From the cell containing the given text, extract its center point as [x, y] coordinate. 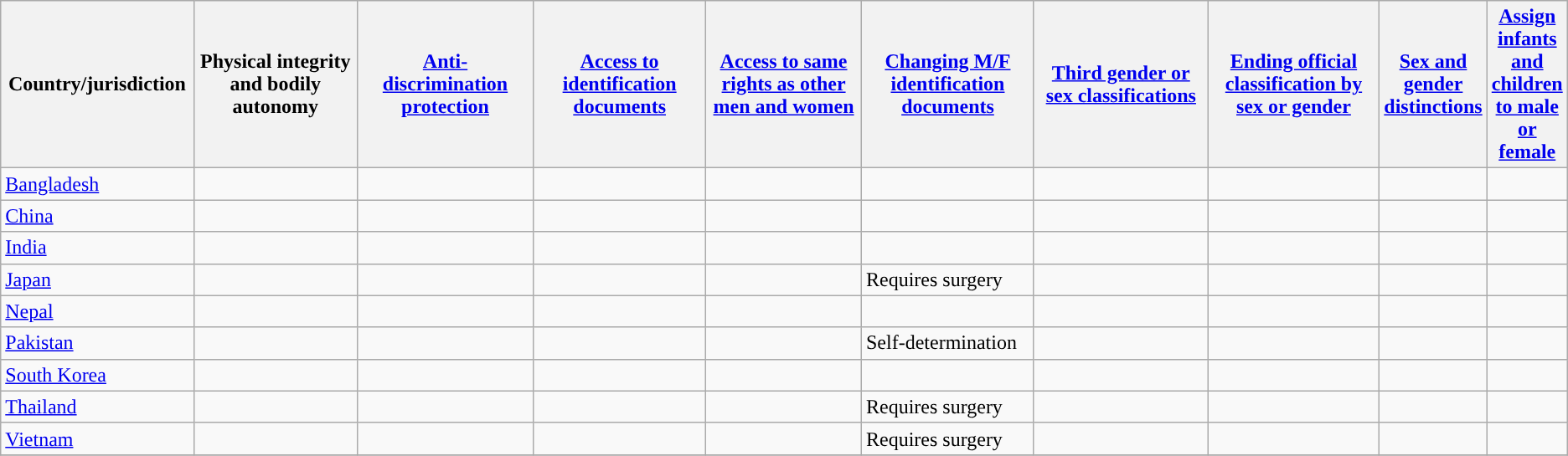
Access to identification documents [620, 85]
Japan [97, 279]
Assign infants and children to male or female [1527, 85]
Thailand [97, 407]
Ending official classification by sex or gender [1293, 85]
Self-determination [947, 343]
Anti-discrimination protection [445, 85]
China [97, 216]
Physical integrity and bodily autonomy [275, 85]
Nepal [97, 311]
India [97, 248]
Vietnam [97, 438]
Third gender or sex classifications [1121, 85]
South Korea [97, 375]
Bangladesh [97, 184]
Access to same rights as other men and women [784, 85]
Sex and gender distinctions [1433, 85]
Country/jurisdiction [97, 85]
Pakistan [97, 343]
Changing M/F identification documents [947, 85]
